Locate the cell with the specified text and output its [x, y] center coordinate. 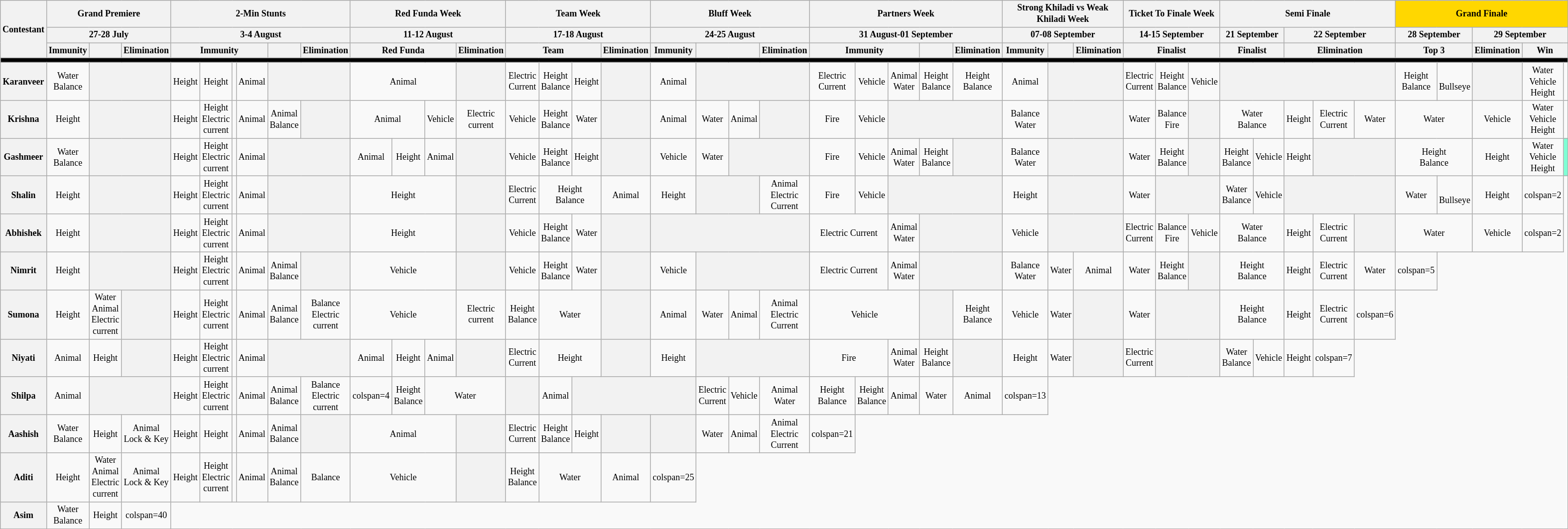
Contestant [24, 29]
07-08 September [1063, 35]
colspan=6 [1375, 315]
Semi Finale [1308, 14]
28 September [1434, 35]
Shalin [24, 195]
colspan=13 [1025, 396]
colspan=25 [673, 478]
Grand Premiere [109, 14]
27-28 July [109, 35]
Ticket To Finale Week [1172, 14]
Strong Khiladi vs Weak Khiladi Week [1063, 14]
Asim [24, 515]
Aditi [24, 478]
22 September [1340, 35]
Nimrit [24, 271]
colspan=5 [1417, 271]
colspan=4 [371, 396]
2-Min Stunts [261, 14]
Team Week [578, 14]
Sumona [24, 315]
17-18 August [578, 35]
3-4 August [261, 35]
Karanveer [24, 81]
Niyati [24, 358]
Grand Finale [1482, 14]
Team [553, 51]
Top 3 [1434, 51]
Abhishek [24, 233]
Partners Week [906, 14]
11-12 August [428, 35]
24-25 August [730, 35]
Krishna [24, 119]
29 September [1520, 35]
21 September [1252, 35]
Win [1545, 51]
Gashmeer [24, 157]
14-15 September [1172, 35]
Bluff Week [730, 14]
31 August-01 September [906, 35]
colspan=7 [1334, 358]
colspan=21 [832, 433]
Red Funda Week [428, 14]
Red Funda [403, 51]
Balance [326, 478]
Aashish [24, 433]
Shilpa [24, 396]
colspan=40 [146, 515]
